Return the (x, y) coordinate for the center point of the cell that contains the specified text.  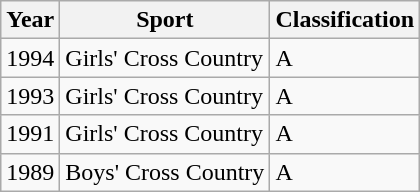
1993 (30, 96)
1994 (30, 58)
1991 (30, 134)
Year (30, 20)
Boys' Cross Country (165, 172)
1989 (30, 172)
Classification (345, 20)
Sport (165, 20)
